Provide the (x, y) coordinate of the cell's center where the given text is located.  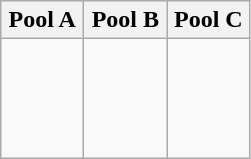
Pool A (42, 20)
Pool B (126, 20)
Pool C (208, 20)
